Return the (x, y) coordinate for the center point of the cell that contains the specified text.  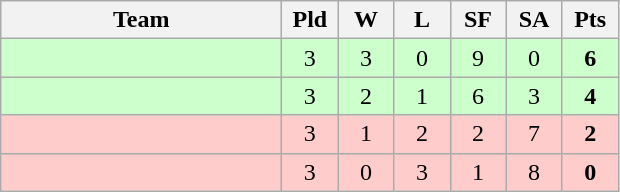
Pld (310, 20)
W (366, 20)
7 (534, 134)
4 (590, 96)
Pts (590, 20)
Team (142, 20)
8 (534, 172)
SA (534, 20)
L (422, 20)
SF (478, 20)
9 (478, 58)
